Extract the (x, y) coordinate from the center of the cell holding the provided text.  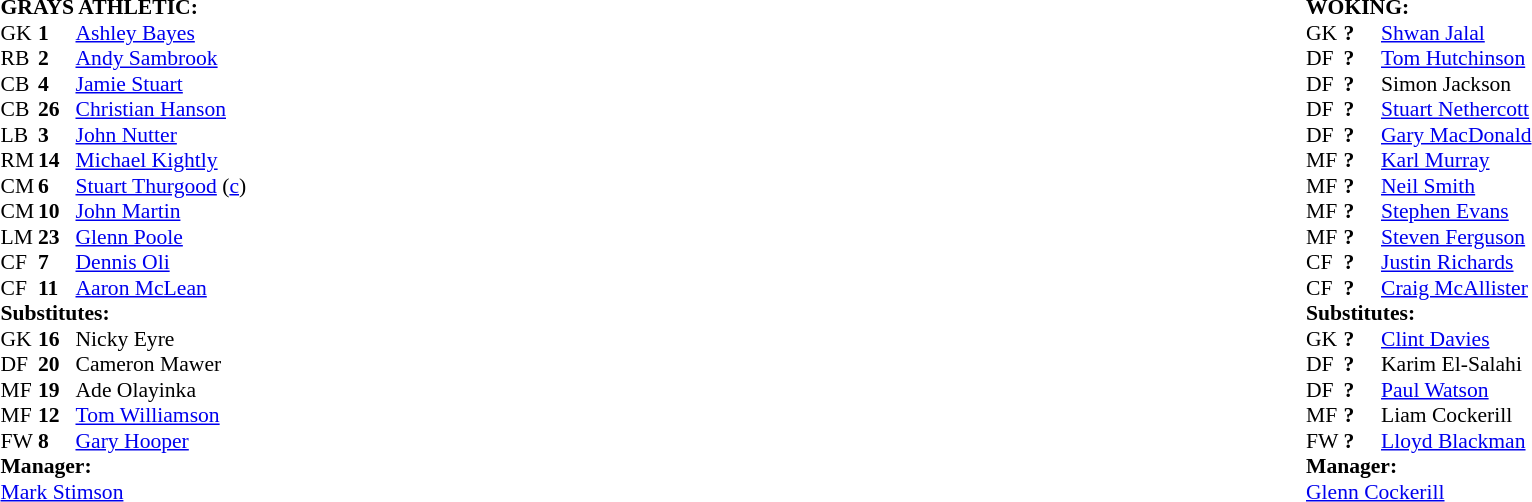
20 (57, 365)
4 (57, 84)
Jamie Stuart (162, 84)
10 (57, 211)
Tom Williamson (162, 415)
Karim El-Salahi (1456, 365)
LM (19, 237)
Dennis Oli (162, 263)
Tom Hutchinson (1456, 59)
Shwan Jalal (1456, 33)
RB (19, 59)
Stuart Thurgood (c) (162, 186)
Stuart Nethercott (1456, 109)
12 (57, 415)
Justin Richards (1456, 263)
John Martin (162, 211)
Ashley Bayes (162, 33)
26 (57, 109)
Lloyd Blackman (1456, 441)
Gary Hooper (162, 441)
23 (57, 237)
Steven Ferguson (1456, 237)
Stephen Evans (1456, 211)
Christian Hanson (162, 109)
3 (57, 135)
Liam Cockerill (1456, 415)
Gary MacDonald (1456, 135)
6 (57, 186)
19 (57, 390)
Neil Smith (1456, 186)
2 (57, 59)
8 (57, 441)
16 (57, 339)
Michael Kightly (162, 161)
14 (57, 161)
11 (57, 288)
Paul Watson (1456, 390)
RM (19, 161)
Simon Jackson (1456, 84)
7 (57, 263)
LB (19, 135)
Cameron Mawer (162, 365)
Nicky Eyre (162, 339)
Ade Olayinka (162, 390)
Craig McAllister (1456, 288)
Karl Murray (1456, 161)
1 (57, 33)
Andy Sambrook (162, 59)
Aaron McLean (162, 288)
John Nutter (162, 135)
Glenn Poole (162, 237)
Clint Davies (1456, 339)
